Scan for the cell matching the given text and deliver its [x, y] coordinate at center. 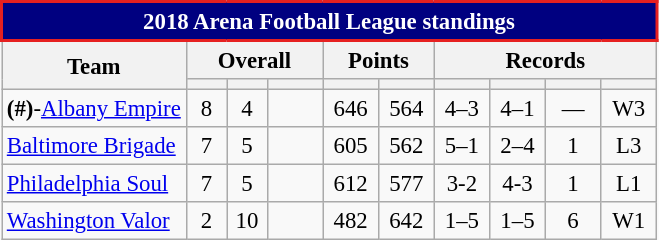
605 [351, 146]
4–1 [518, 109]
2–4 [518, 146]
Overall [254, 60]
8 [206, 109]
10 [248, 221]
Washington Valor [94, 221]
W1 [629, 221]
4 [248, 109]
L1 [629, 184]
646 [351, 109]
Records [545, 60]
612 [351, 184]
Philadelphia Soul [94, 184]
562 [406, 146]
6 [573, 221]
W3 [629, 109]
Baltimore Brigade [94, 146]
2 [206, 221]
(#)-Albany Empire [94, 109]
4–3 [462, 109]
4-3 [518, 184]
3-2 [462, 184]
564 [406, 109]
Points [378, 60]
577 [406, 184]
642 [406, 221]
482 [351, 221]
2018 Arena Football League standings [330, 22]
— [573, 109]
L3 [629, 146]
5–1 [462, 146]
Team [94, 66]
